Extract the [X, Y] coordinate from the center of the cell holding the provided text.  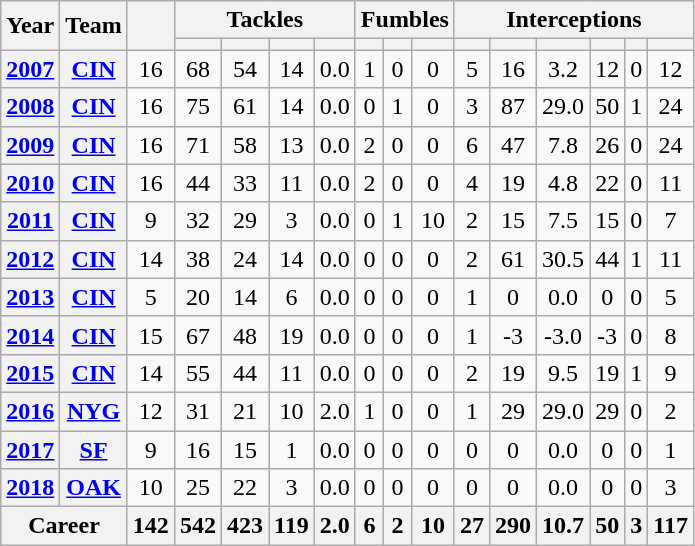
7.8 [564, 145]
10.7 [564, 526]
119 [292, 526]
27 [472, 526]
32 [198, 221]
Tackles [264, 20]
2017 [30, 449]
20 [198, 297]
4.8 [564, 183]
13 [292, 145]
67 [198, 335]
26 [608, 145]
75 [198, 107]
38 [198, 259]
2012 [30, 259]
54 [244, 69]
Fumbles [404, 20]
30.5 [564, 259]
7.5 [564, 221]
7 [671, 221]
117 [671, 526]
423 [244, 526]
SF [94, 449]
2007 [30, 69]
Year [30, 26]
2009 [30, 145]
Interceptions [574, 20]
68 [198, 69]
55 [198, 373]
2010 [30, 183]
2011 [30, 221]
71 [198, 145]
290 [512, 526]
Team [94, 26]
58 [244, 145]
2014 [30, 335]
OAK [94, 488]
142 [150, 526]
9.5 [564, 373]
Career [64, 526]
25 [198, 488]
4 [472, 183]
NYG [94, 411]
-3.0 [564, 335]
2008 [30, 107]
87 [512, 107]
542 [198, 526]
2016 [30, 411]
21 [244, 411]
2015 [30, 373]
2013 [30, 297]
33 [244, 183]
3.2 [564, 69]
47 [512, 145]
31 [198, 411]
48 [244, 335]
2018 [30, 488]
8 [671, 335]
